Return the [x, y] coordinate for the center point of the cell that contains the specified text.  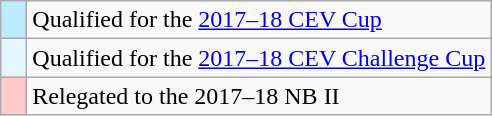
Qualified for the 2017–18 CEV Cup [259, 20]
Qualified for the 2017–18 CEV Challenge Cup [259, 58]
Relegated to the 2017–18 NB II [259, 96]
